Find where the given text appears and provide that cell's center as (x, y) coordinate. 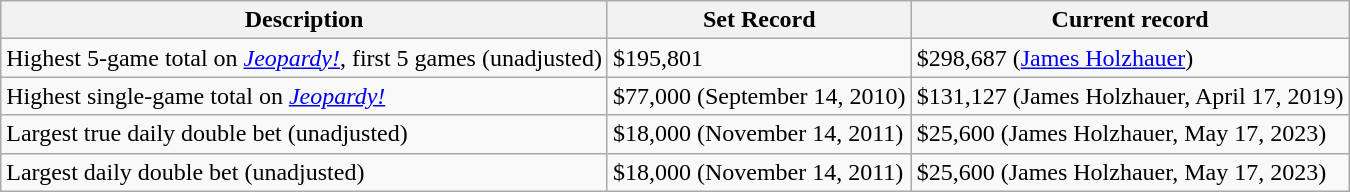
$131,127 (James Holzhauer, April 17, 2019) (1130, 96)
Current record (1130, 20)
Description (304, 20)
$298,687 (James Holzhauer) (1130, 58)
Highest single-game total on Jeopardy! (304, 96)
Highest 5-game total on Jeopardy!, first 5 games (unadjusted) (304, 58)
Largest daily double bet (unadjusted) (304, 172)
Set Record (759, 20)
Largest true daily double bet (unadjusted) (304, 134)
$195,801 (759, 58)
$77,000 (September 14, 2010) (759, 96)
